Extract the [x, y] coordinate from the center of the cell holding the provided text.  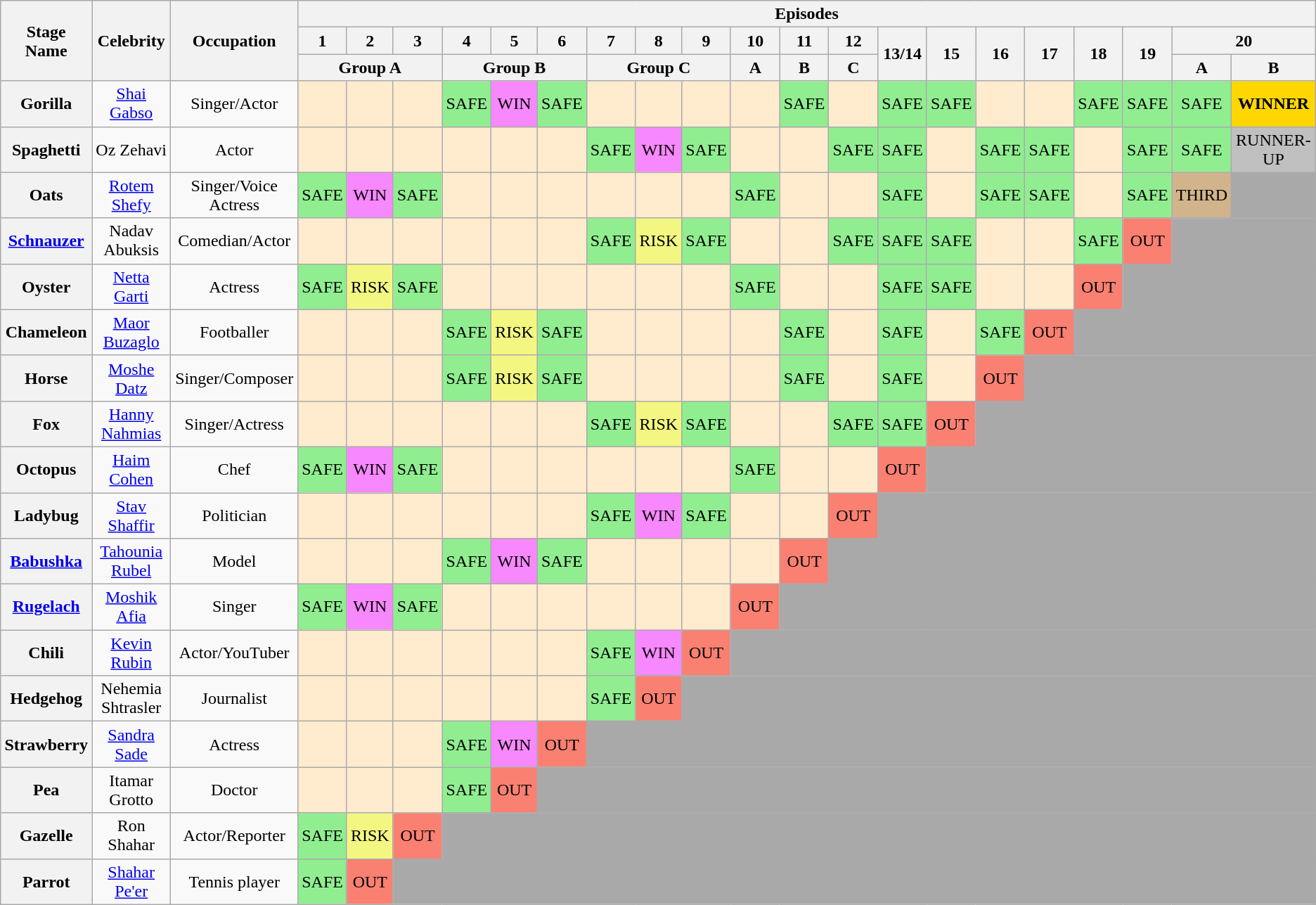
Moshik Afia [131, 608]
Rotem Shefy [131, 195]
Tennis player [235, 882]
Spaghetti [46, 149]
Actor/Reporter [235, 835]
Oyster [46, 287]
Netta Garti [131, 287]
Stav Shaffir [131, 515]
20 [1244, 41]
Strawberry [46, 744]
Fox [46, 423]
THIRD [1201, 195]
Journalist [235, 699]
Hedgehog [46, 699]
WINNER [1274, 104]
Oz Zehavi [131, 149]
Actor/YouTuber [235, 653]
Tahounia Rubel [131, 561]
9 [707, 41]
Hanny Nahmias [131, 423]
Footballer [235, 332]
Rugelach [46, 608]
Moshe Datz [131, 378]
18 [1099, 54]
19 [1147, 54]
Singer/Actor [235, 104]
Stage Name [46, 41]
Maor Buzaglo [131, 332]
Horse [46, 378]
Ladybug [46, 515]
Comedian/Actor [235, 240]
Group C [658, 68]
Schnauzer [46, 240]
Politician [235, 515]
Itamar Grotto [131, 790]
5 [515, 41]
17 [1050, 54]
11 [804, 41]
Group B [515, 68]
Singer [235, 608]
6 [562, 41]
Babushka [46, 561]
Pea [46, 790]
C [853, 68]
2 [370, 41]
Singer/Actress [235, 423]
7 [611, 41]
Singer/Composer [235, 378]
4 [467, 41]
Occupation [235, 41]
Actor [235, 149]
1 [323, 41]
13/14 [903, 54]
Chili [46, 653]
Nadav Abuksis [131, 240]
Parrot [46, 882]
Shai Gabso [131, 104]
3 [418, 41]
Episodes [807, 14]
Oats [46, 195]
Nehemia Shtrasler [131, 699]
Shahar Pe'er [131, 882]
Celebrity [131, 41]
10 [755, 41]
8 [659, 41]
Singer/Voice Actress [235, 195]
Model [235, 561]
Gazelle [46, 835]
Sandra Sade [131, 744]
Doctor [235, 790]
Chameleon [46, 332]
Chef [235, 470]
Haim Cohen [131, 470]
Gorilla [46, 104]
Octopus [46, 470]
RUNNER-UP [1274, 149]
Kevin Rubin [131, 653]
16 [1000, 54]
Group A [370, 68]
15 [951, 54]
12 [853, 41]
Ron Shahar [131, 835]
